Find where the given text appears and provide that cell's center as [X, Y] coordinate. 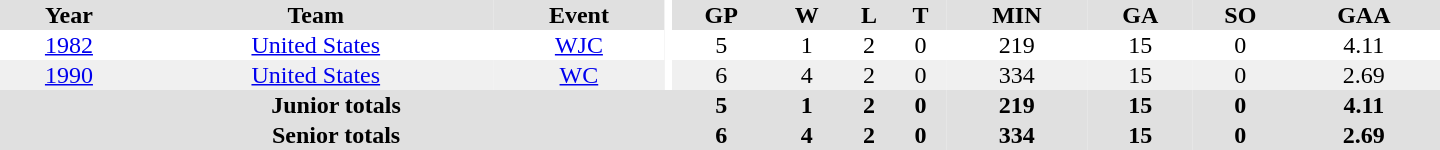
MIN [1016, 15]
GP [721, 15]
GAA [1364, 15]
L [868, 15]
WJC [579, 45]
WC [579, 75]
T [920, 15]
1982 [69, 45]
Year [69, 15]
Event [579, 15]
Junior totals [336, 105]
Senior totals [336, 135]
SO [1240, 15]
W [806, 15]
1990 [69, 75]
GA [1140, 15]
Team [316, 15]
